Provide the (x, y) coordinate of the cell's center where the given text is located.  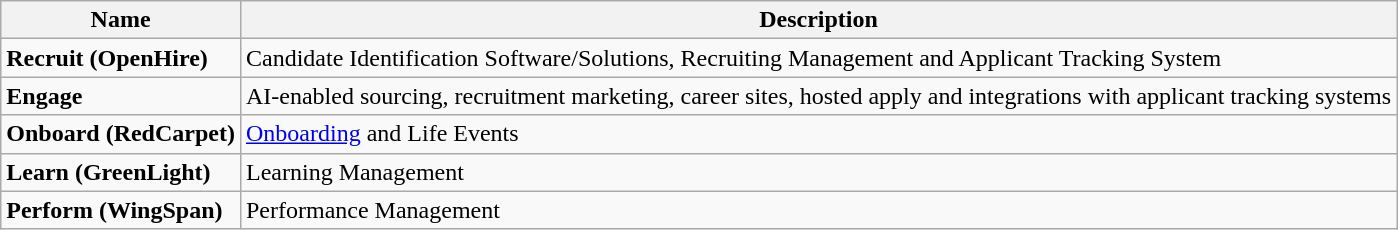
Candidate Identification Software/Solutions, Recruiting Management and Applicant Tracking System (818, 58)
Perform (WingSpan) (121, 210)
Engage (121, 96)
Learning Management (818, 172)
AI-enabled sourcing, recruitment marketing, career sites, hosted apply and integrations with applicant tracking systems (818, 96)
Recruit (OpenHire) (121, 58)
Description (818, 20)
Performance Management (818, 210)
Name (121, 20)
Onboarding and Life Events (818, 134)
Learn (GreenLight) (121, 172)
Onboard (RedCarpet) (121, 134)
